For the text-containing cell, return its midpoint in [X, Y] coordinate format. 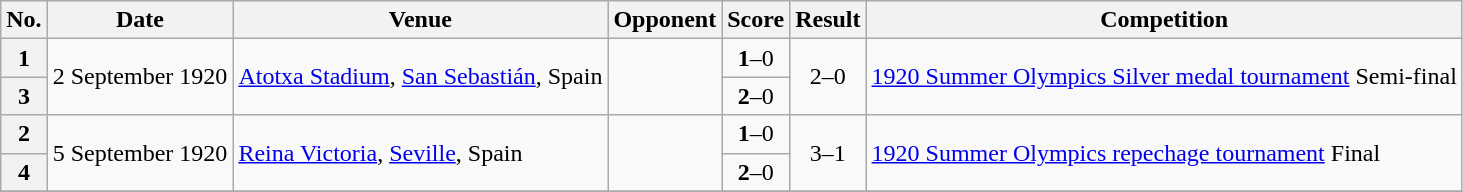
Reina Victoria, Seville, Spain [420, 153]
Venue [420, 20]
1920 Summer Olympics repechage tournament Final [1164, 153]
Opponent [665, 20]
4 [24, 172]
3 [24, 96]
No. [24, 20]
Atotxa Stadium, San Sebastián, Spain [420, 77]
Competition [1164, 20]
5 September 1920 [140, 153]
1 [24, 58]
1920 Summer Olympics Silver medal tournament Semi-final [1164, 77]
2 [24, 134]
3–1 [828, 153]
Score [756, 20]
Date [140, 20]
Result [828, 20]
2 September 1920 [140, 77]
